For the text-containing cell, return its midpoint in (x, y) coordinate format. 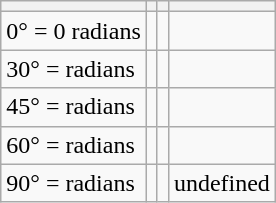
undefined (222, 183)
60° = radians (74, 145)
45° = radians (74, 107)
30° = radians (74, 69)
90° = radians (74, 183)
0° = 0 radians (74, 31)
